Extract the (x, y) coordinate from the center of the cell holding the provided text.  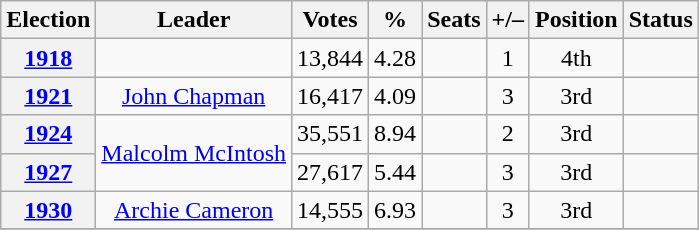
35,551 (330, 134)
Election (48, 20)
1924 (48, 134)
Archie Cameron (194, 210)
Status (660, 20)
13,844 (330, 58)
+/– (508, 20)
1 (508, 58)
4.09 (396, 96)
1918 (48, 58)
6.93 (396, 210)
1930 (48, 210)
John Chapman (194, 96)
1921 (48, 96)
Votes (330, 20)
% (396, 20)
1927 (48, 172)
Position (576, 20)
Malcolm McIntosh (194, 153)
16,417 (330, 96)
4th (576, 58)
Leader (194, 20)
2 (508, 134)
4.28 (396, 58)
14,555 (330, 210)
8.94 (396, 134)
5.44 (396, 172)
Seats (454, 20)
27,617 (330, 172)
